Output the (x, y) coordinate of the center of the cell containing the given text.  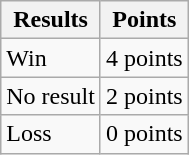
0 points (144, 134)
4 points (144, 58)
2 points (144, 96)
Points (144, 20)
Loss (51, 134)
Results (51, 20)
No result (51, 96)
Win (51, 58)
